For the text-containing cell, return its midpoint in [x, y] coordinate format. 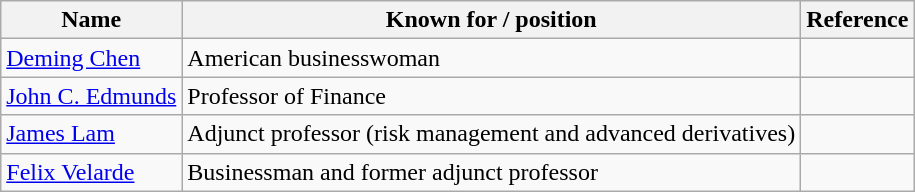
Adjunct professor (risk management and advanced derivatives) [492, 134]
Deming Chen [92, 58]
James Lam [92, 134]
Felix Velarde [92, 172]
American businesswoman [492, 58]
Name [92, 20]
John C. Edmunds [92, 96]
Professor of Finance [492, 96]
Businessman and former adjunct professor [492, 172]
Reference [858, 20]
Known for / position [492, 20]
